Detect which cell encompasses the target text, then output its [x, y] center coordinate. 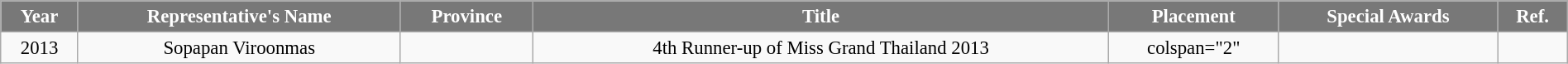
Representative's Name [239, 17]
Special Awards [1388, 17]
Ref. [1532, 17]
4th Runner-up of Miss Grand Thailand 2013 [821, 48]
Sopapan Viroonmas [239, 48]
Year [40, 17]
Placement [1194, 17]
colspan="2" [1194, 48]
Province [466, 17]
2013 [40, 48]
Title [821, 17]
